Pinpoint the cell where the given text exists, returning its (X, Y) midpoint coordinate. 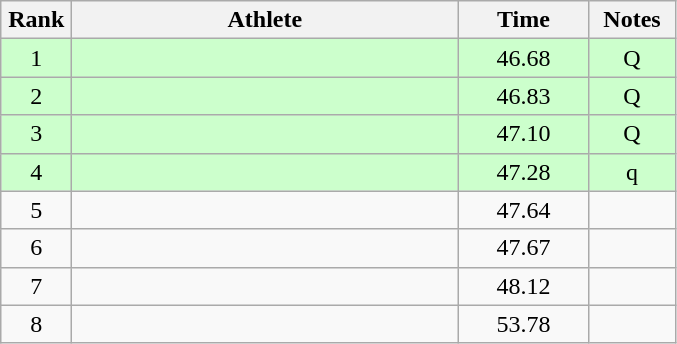
46.68 (524, 58)
47.28 (524, 172)
Rank (36, 20)
4 (36, 172)
47.10 (524, 134)
46.83 (524, 96)
47.67 (524, 248)
5 (36, 210)
Athlete (265, 20)
q (632, 172)
Time (524, 20)
48.12 (524, 286)
6 (36, 248)
8 (36, 324)
2 (36, 96)
3 (36, 134)
53.78 (524, 324)
1 (36, 58)
Notes (632, 20)
7 (36, 286)
47.64 (524, 210)
